Return the (x, y) coordinate for the center point of the cell that contains the specified text.  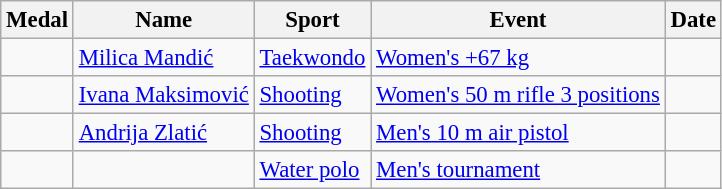
Men's 10 m air pistol (518, 133)
Men's tournament (518, 170)
Taekwondo (312, 58)
Name (164, 20)
Andrija Zlatić (164, 133)
Women's 50 m rifle 3 positions (518, 95)
Milica Mandić (164, 58)
Date (693, 20)
Ivana Maksimović (164, 95)
Women's +67 kg (518, 58)
Water polo (312, 170)
Sport (312, 20)
Medal (38, 20)
Event (518, 20)
